Output the (x, y) coordinate of the center of the cell containing the given text.  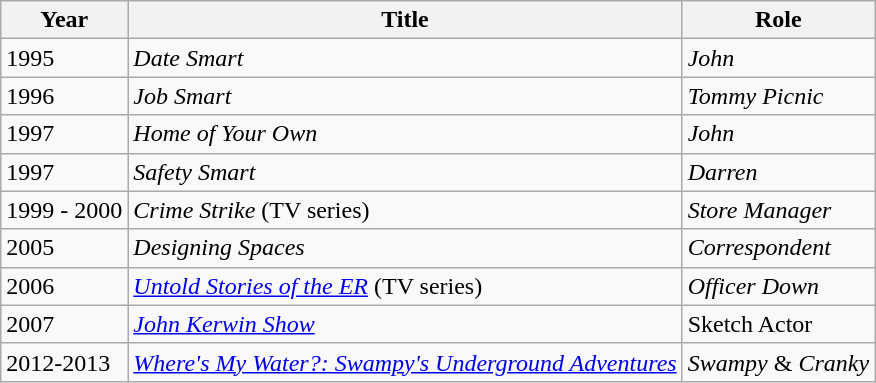
Darren (778, 172)
Officer Down (778, 286)
2007 (64, 324)
Sketch Actor (778, 324)
1999 - 2000 (64, 210)
Date Smart (405, 58)
Correspondent (778, 248)
1996 (64, 96)
Tommy Picnic (778, 96)
1995 (64, 58)
2005 (64, 248)
Untold Stories of the ER (TV series) (405, 286)
Title (405, 20)
John Kerwin Show (405, 324)
Designing Spaces (405, 248)
Crime Strike (TV series) (405, 210)
Where's My Water?: Swampy's Underground Adventures (405, 362)
2006 (64, 286)
Swampy & Cranky (778, 362)
Home of Your Own (405, 134)
Store Manager (778, 210)
Safety Smart (405, 172)
Year (64, 20)
Job Smart (405, 96)
Role (778, 20)
2012-2013 (64, 362)
